Determine the (x, y) coordinate at the center of the cell enclosing the given text.  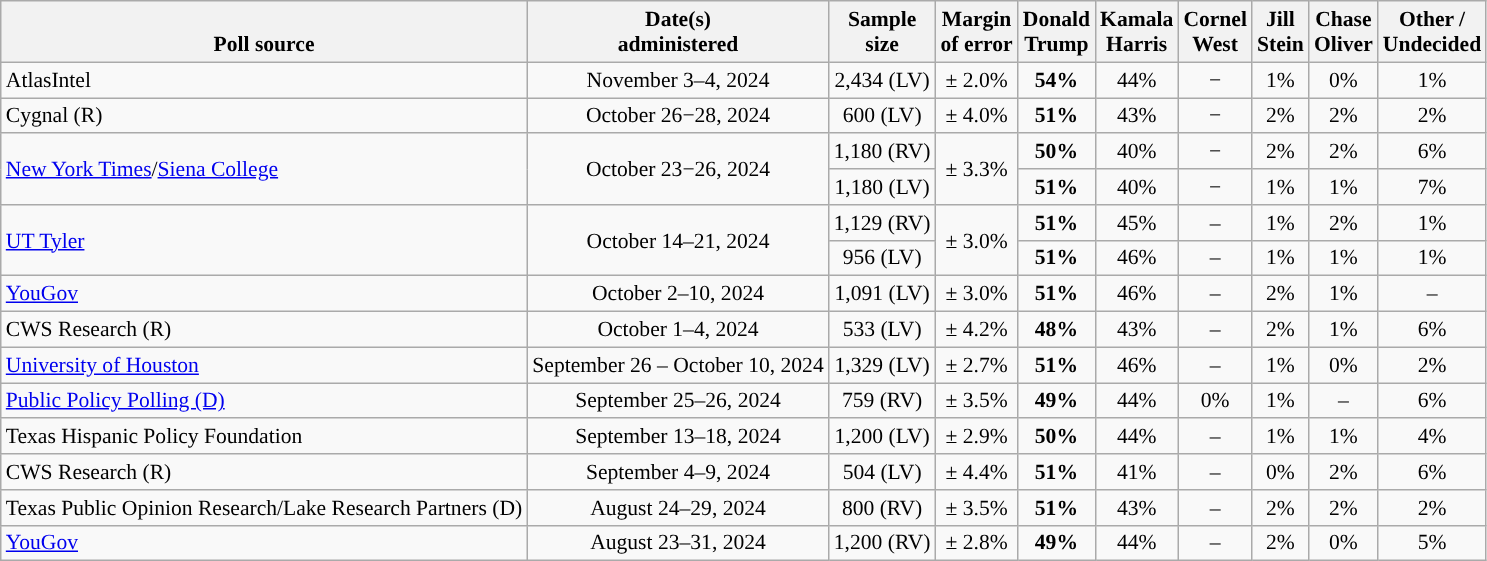
800 (RV) (882, 508)
45% (1136, 223)
University of Houston (264, 365)
533 (LV) (882, 330)
UT Tyler (264, 240)
48% (1056, 330)
41% (1136, 472)
54% (1056, 80)
2,434 (LV) (882, 80)
October 23−26, 2024 (678, 170)
New York Times/Siena College (264, 170)
September 13–18, 2024 (678, 437)
Poll source (264, 32)
August 23–31, 2024 (678, 543)
1,200 (RV) (882, 543)
± 2.7% (976, 365)
1,180 (LV) (882, 187)
7% (1432, 187)
September 25–26, 2024 (678, 401)
August 24–29, 2024 (678, 508)
956 (LV) (882, 258)
600 (LV) (882, 116)
Marginof error (976, 32)
± 2.0% (976, 80)
October 26−28, 2024 (678, 116)
Public Policy Polling (D) (264, 401)
Texas Public Opinion Research/Lake Research Partners (D) (264, 508)
Cygnal (R) (264, 116)
September 26 – October 10, 2024 (678, 365)
ChaseOliver (1344, 32)
Texas Hispanic Policy Foundation (264, 437)
1,091 (LV) (882, 294)
± 4.4% (976, 472)
CornelWest (1215, 32)
1,129 (RV) (882, 223)
± 2.9% (976, 437)
± 4.2% (976, 330)
JillStein (1280, 32)
Samplesize (882, 32)
1,200 (LV) (882, 437)
504 (LV) (882, 472)
4% (1432, 437)
October 14–21, 2024 (678, 240)
DonaldTrump (1056, 32)
1,180 (RV) (882, 152)
5% (1432, 543)
± 4.0% (976, 116)
October 2–10, 2024 (678, 294)
AtlasIntel (264, 80)
759 (RV) (882, 401)
September 4–9, 2024 (678, 472)
KamalaHarris (1136, 32)
Other /Undecided (1432, 32)
1,329 (LV) (882, 365)
November 3–4, 2024 (678, 80)
October 1–4, 2024 (678, 330)
Date(s)administered (678, 32)
± 2.8% (976, 543)
± 3.3% (976, 170)
